Pinpoint the cell where the given text exists, returning its (X, Y) midpoint coordinate. 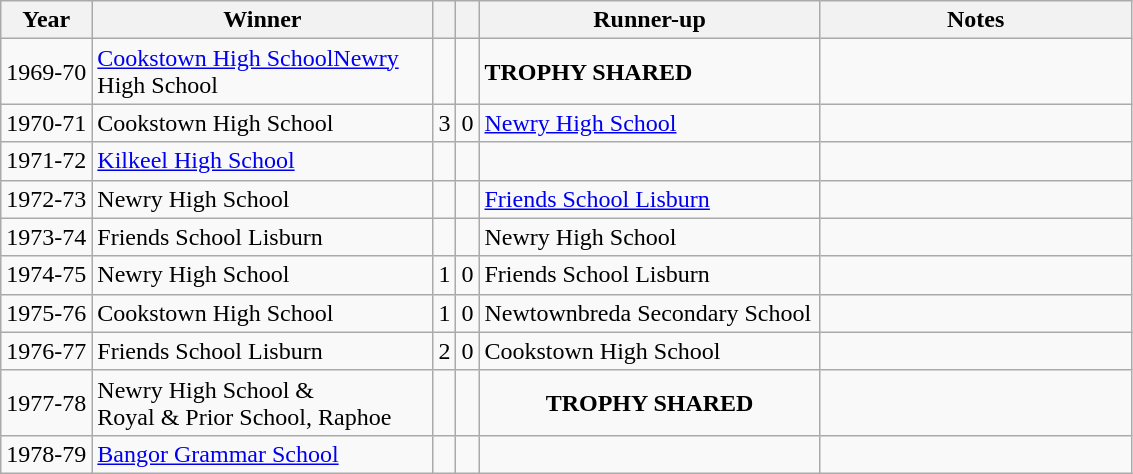
1974-75 (46, 275)
1978-79 (46, 454)
Winner (262, 20)
1972-73 (46, 199)
Kilkeel High School (262, 161)
2 (444, 351)
Newtownbreda Secondary School (650, 313)
Bangor Grammar School (262, 454)
1973-74 (46, 237)
1970-71 (46, 123)
Runner-up (650, 20)
3 (444, 123)
1971-72 (46, 161)
1976-77 (46, 351)
Newry High School &Royal & Prior School, Raphoe (262, 402)
Notes (976, 20)
1977-78 (46, 402)
1969-70 (46, 72)
Year (46, 20)
Cookstown High SchoolNewry High School (262, 72)
1975-76 (46, 313)
